Return the (X, Y) coordinate for the center point of the cell that contains the specified text.  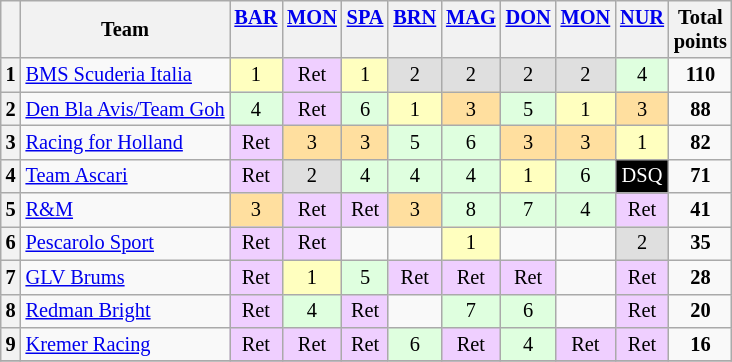
9 (11, 344)
DSQ (642, 176)
NUR (642, 29)
71 (700, 176)
MAG (471, 29)
SPA (366, 29)
DON (528, 29)
R&M (126, 210)
BMS Scuderia Italia (126, 75)
Pescarolo Sport (126, 243)
110 (700, 75)
Redman Bright (126, 311)
16 (700, 344)
20 (700, 311)
Team Ascari (126, 176)
Totalpoints (700, 29)
Den Bla Avis/Team Goh (126, 109)
Racing for Holland (126, 142)
BAR (256, 29)
28 (700, 277)
82 (700, 142)
88 (700, 109)
41 (700, 210)
BRN (414, 29)
GLV Brums (126, 277)
35 (700, 243)
Team (126, 29)
Kremer Racing (126, 344)
